Identify which cell holds the provided text, then report its (X, Y) central coordinate. 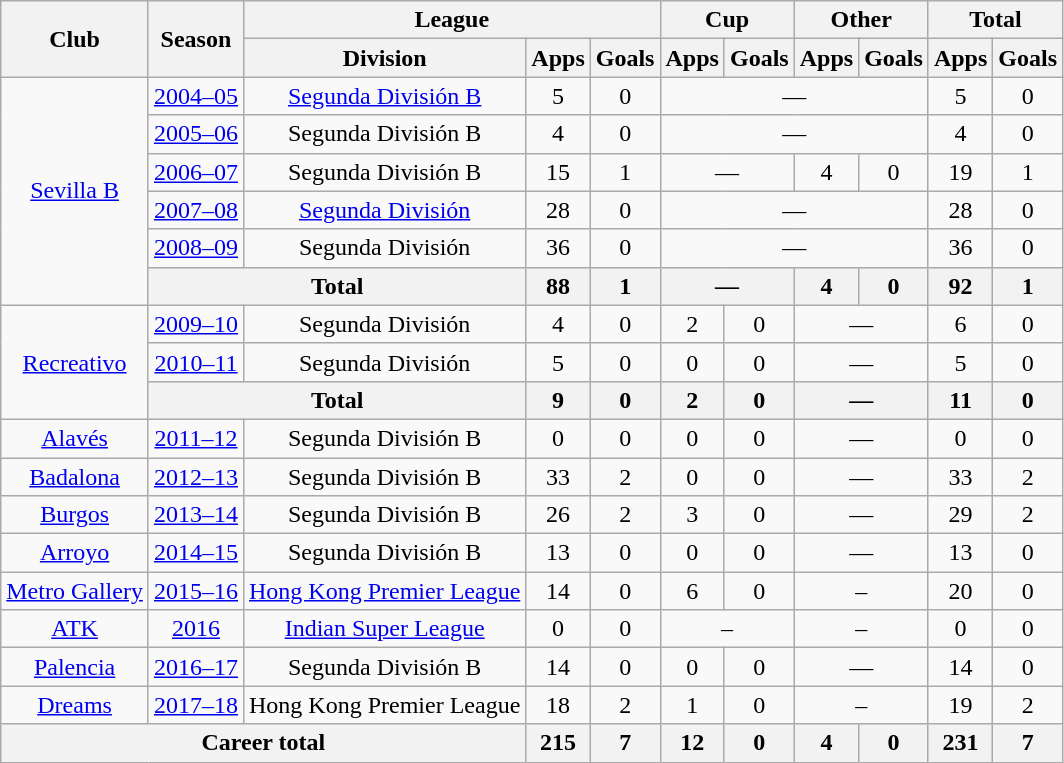
Alavés (75, 438)
2015–16 (196, 591)
Club (75, 39)
2016–17 (196, 667)
2017–18 (196, 705)
29 (960, 515)
2016 (196, 629)
ATK (75, 629)
11 (960, 400)
26 (558, 515)
2008–09 (196, 248)
Career total (264, 743)
9 (558, 400)
2007–08 (196, 210)
2011–12 (196, 438)
15 (558, 172)
2006–07 (196, 172)
Badalona (75, 477)
Dreams (75, 705)
2004–05 (196, 96)
Division (384, 58)
Recreativo (75, 362)
2012–13 (196, 477)
Other (861, 20)
2009–10 (196, 324)
Season (196, 39)
Sevilla B (75, 191)
2014–15 (196, 553)
Palencia (75, 667)
Burgos (75, 515)
2005–06 (196, 134)
Cup (727, 20)
92 (960, 286)
18 (558, 705)
231 (960, 743)
2010–11 (196, 362)
2013–14 (196, 515)
12 (692, 743)
Indian Super League (384, 629)
League (452, 20)
3 (692, 515)
88 (558, 286)
215 (558, 743)
Metro Gallery (75, 591)
20 (960, 591)
Arroyo (75, 553)
